Capture the cell that displays the provided text and extract its (X, Y) central coordinate. 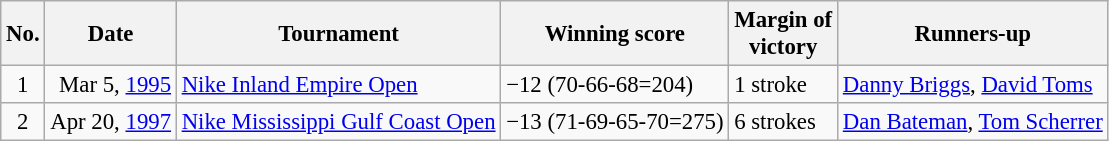
Mar 5, 1995 (110, 85)
−13 (71-69-65-70=275) (615, 122)
Tournament (338, 34)
Runners-up (974, 34)
Nike Inland Empire Open (338, 85)
Danny Briggs, David Toms (974, 85)
2 (23, 122)
1 stroke (784, 85)
Date (110, 34)
Winning score (615, 34)
Dan Bateman, Tom Scherrer (974, 122)
No. (23, 34)
Margin ofvictory (784, 34)
Nike Mississippi Gulf Coast Open (338, 122)
1 (23, 85)
6 strokes (784, 122)
Apr 20, 1997 (110, 122)
−12 (70-66-68=204) (615, 85)
